Determine the [X, Y] coordinate at the center of the cell enclosing the given text.  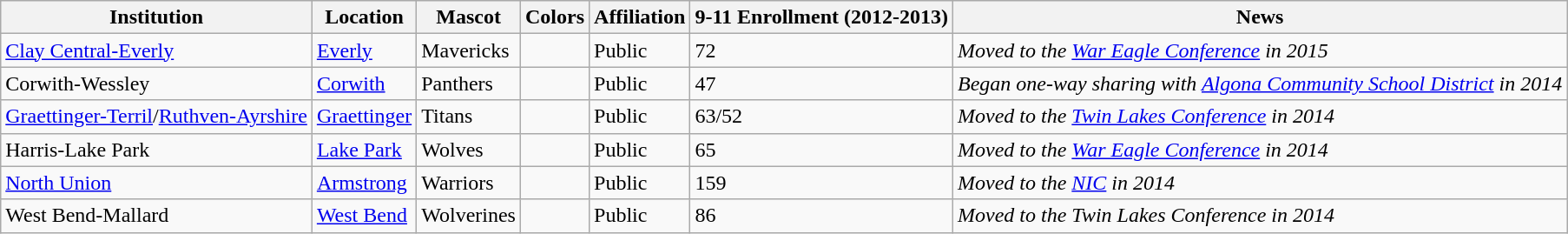
West Bend [364, 216]
Graettinger [364, 117]
Everly [364, 50]
Harris-Lake Park [156, 150]
Wolverines [469, 216]
Clay Central-Everly [156, 50]
159 [821, 183]
Lake Park [364, 150]
Affiliation [640, 17]
Armstrong [364, 183]
Titans [469, 117]
Location [364, 17]
65 [821, 150]
63/52 [821, 117]
News [1261, 17]
86 [821, 216]
72 [821, 50]
Moved to the War Eagle Conference in 2014 [1261, 150]
Corwith-Wessley [156, 84]
Panthers [469, 84]
9-11 Enrollment (2012-2013) [821, 17]
Institution [156, 17]
Mavericks [469, 50]
Wolves [469, 150]
Corwith [364, 84]
Mascot [469, 17]
Began one-way sharing with Algona Community School District in 2014 [1261, 84]
Moved to the War Eagle Conference in 2015 [1261, 50]
Graettinger-Terril/Ruthven-Ayrshire [156, 117]
Colors [554, 17]
Warriors [469, 183]
West Bend-Mallard [156, 216]
47 [821, 84]
North Union [156, 183]
Moved to the NIC in 2014 [1261, 183]
